Locate the cell with the specified text and output its (x, y) center coordinate. 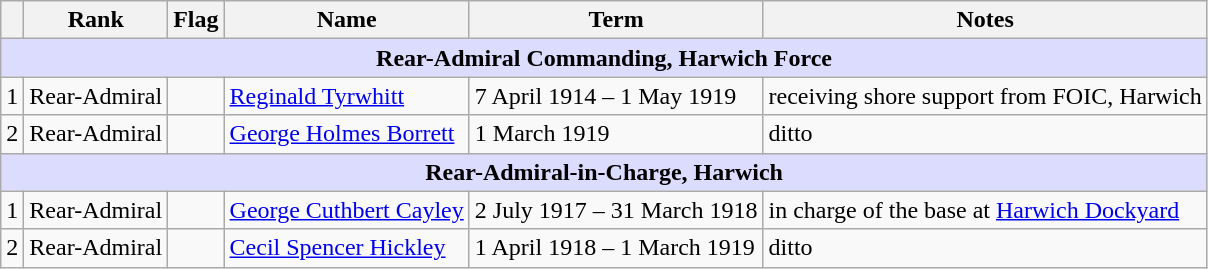
Rear-Admiral Commanding, Harwich Force (604, 58)
Rear-Admiral-in-Charge, Harwich (604, 172)
Term (616, 20)
Reginald Tyrwhitt (346, 96)
Name (346, 20)
Rank (96, 20)
2 July 1917 – 31 March 1918 (616, 210)
receiving shore support from FOIC, Harwich (985, 96)
George Holmes Borrett (346, 134)
George Cuthbert Cayley (346, 210)
1 March 1919 (616, 134)
Flag (196, 20)
1 April 1918 – 1 March 1919 (616, 248)
7 April 1914 – 1 May 1919 (616, 96)
Cecil Spencer Hickley (346, 248)
Notes (985, 20)
in charge of the base at Harwich Dockyard (985, 210)
